Provide the (x, y) coordinate of the cell's center where the given text is located.  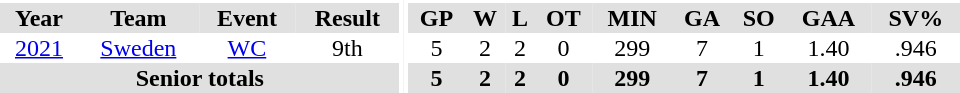
9th (348, 48)
GAA (828, 18)
GP (437, 18)
SO (759, 18)
Team (138, 18)
Senior totals (200, 78)
Year (39, 18)
W (484, 18)
Event (247, 18)
OT (564, 18)
WC (247, 48)
GA (702, 18)
Result (348, 18)
2021 (39, 48)
SV% (916, 18)
MIN (632, 18)
Sweden (138, 48)
L (520, 18)
